Locate the cell with the specified text and output its (X, Y) center coordinate. 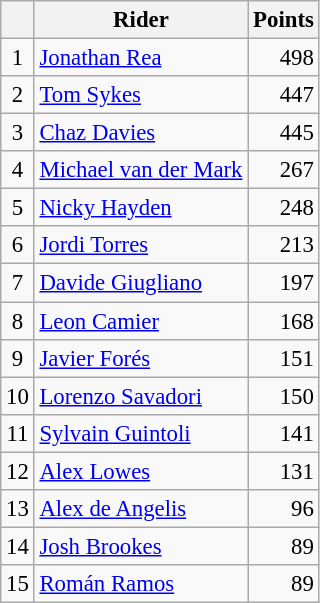
Davide Giugliano (141, 283)
Tom Sykes (141, 95)
267 (284, 170)
151 (284, 358)
150 (284, 396)
131 (284, 471)
Jordi Torres (141, 245)
141 (284, 433)
Alex de Angelis (141, 509)
Rider (141, 20)
13 (18, 509)
1 (18, 58)
Lorenzo Savadori (141, 396)
Points (284, 20)
8 (18, 321)
Javier Forés (141, 358)
Michael van der Mark (141, 170)
Jonathan Rea (141, 58)
Josh Brookes (141, 546)
12 (18, 471)
213 (284, 245)
248 (284, 208)
10 (18, 396)
Chaz Davies (141, 133)
5 (18, 208)
445 (284, 133)
Sylvain Guintoli (141, 433)
11 (18, 433)
Román Ramos (141, 584)
197 (284, 283)
Alex Lowes (141, 471)
498 (284, 58)
Nicky Hayden (141, 208)
2 (18, 95)
4 (18, 170)
14 (18, 546)
9 (18, 358)
6 (18, 245)
168 (284, 321)
15 (18, 584)
3 (18, 133)
7 (18, 283)
447 (284, 95)
Leon Camier (141, 321)
96 (284, 509)
